Return the (X, Y) coordinate for the center point of the cell that contains the specified text.  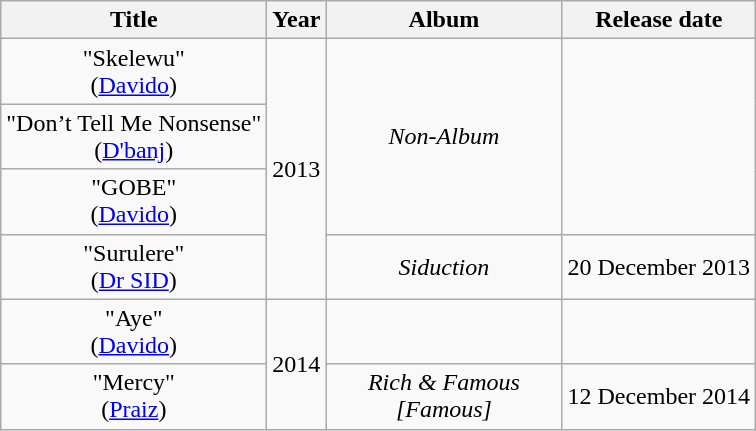
2013 (296, 169)
20 December 2013 (659, 266)
Non-Album (444, 136)
Rich & Famous [Famous] (444, 396)
"Mercy" (Praiz) (134, 396)
Release date (659, 20)
2014 (296, 364)
"Skelewu" (Davido) (134, 72)
"Surulere" (Dr SID) (134, 266)
Siduction (444, 266)
Year (296, 20)
Title (134, 20)
"GOBE" (Davido) (134, 202)
"Don’t Tell Me Nonsense" (D'banj) (134, 136)
12 December 2014 (659, 396)
Album (444, 20)
"Aye" (Davido) (134, 332)
